Find where the given text appears and provide that cell's center as (X, Y) coordinate. 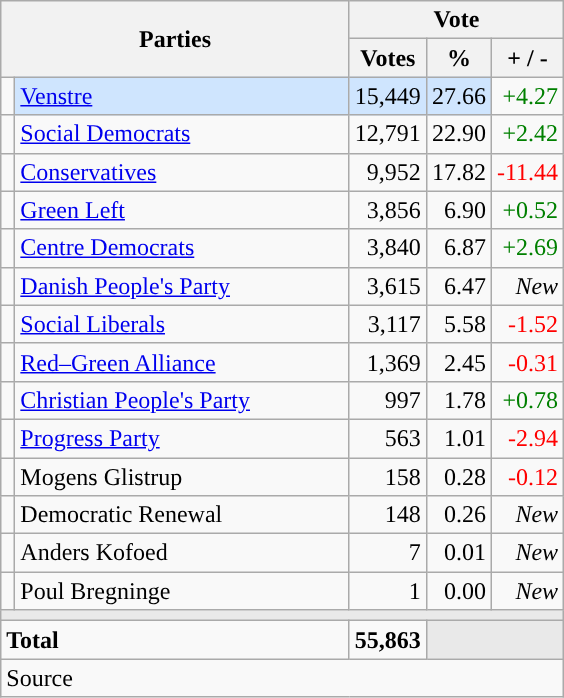
+0.78 (527, 400)
Source (282, 678)
1.78 (458, 400)
-0.31 (527, 362)
-0.12 (527, 477)
1.01 (458, 438)
0.28 (458, 477)
0.00 (458, 591)
0.01 (458, 553)
Anders Kofoed (182, 553)
-11.44 (527, 172)
9,952 (388, 172)
3,117 (388, 324)
Red–Green Alliance (182, 362)
55,863 (388, 640)
5.58 (458, 324)
1 (388, 591)
+4.27 (527, 96)
Vote (456, 20)
-2.94 (527, 438)
3,840 (388, 248)
Progress Party (182, 438)
1,369 (388, 362)
Total (176, 640)
0.26 (458, 515)
6.47 (458, 286)
Social Liberals (182, 324)
15,449 (388, 96)
Social Democrats (182, 134)
+2.42 (527, 134)
Mogens Glistrup (182, 477)
27.66 (458, 96)
997 (388, 400)
+2.69 (527, 248)
Green Left (182, 210)
% (458, 58)
+0.52 (527, 210)
7 (388, 553)
158 (388, 477)
Centre Democrats (182, 248)
148 (388, 515)
6.87 (458, 248)
17.82 (458, 172)
2.45 (458, 362)
+ / - (527, 58)
Danish People's Party (182, 286)
Poul Bregninge (182, 591)
3,615 (388, 286)
Venstre (182, 96)
563 (388, 438)
Conservatives (182, 172)
12,791 (388, 134)
Democratic Renewal (182, 515)
Christian People's Party (182, 400)
Votes (388, 58)
22.90 (458, 134)
6.90 (458, 210)
3,856 (388, 210)
-1.52 (527, 324)
Parties (176, 39)
